Determine the [X, Y] coordinate at the center of the cell enclosing the given text.  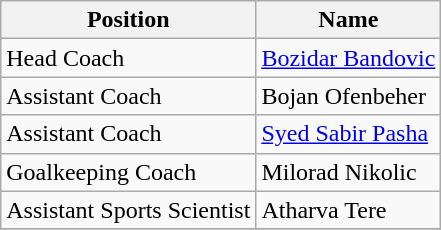
Bojan Ofenbeher [348, 96]
Milorad Nikolic [348, 172]
Goalkeeping Coach [128, 172]
Head Coach [128, 58]
Syed Sabir Pasha [348, 134]
Atharva Tere [348, 210]
Name [348, 20]
Bozidar Bandovic [348, 58]
Position [128, 20]
Assistant Sports Scientist [128, 210]
